For the text-containing cell, return its midpoint in [x, y] coordinate format. 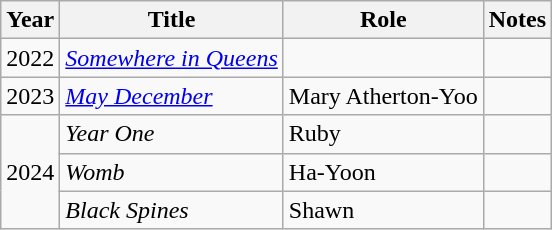
2023 [30, 96]
Role [383, 20]
May December [172, 96]
2024 [30, 172]
Year One [172, 134]
Notes [517, 20]
Ruby [383, 134]
Womb [172, 172]
Year [30, 20]
Ha-Yoon [383, 172]
Black Spines [172, 210]
Somewhere in Queens [172, 58]
2022 [30, 58]
Mary Atherton-Yoo [383, 96]
Title [172, 20]
Shawn [383, 210]
